Provide the [x, y] coordinate of the cell's center where the given text is located.  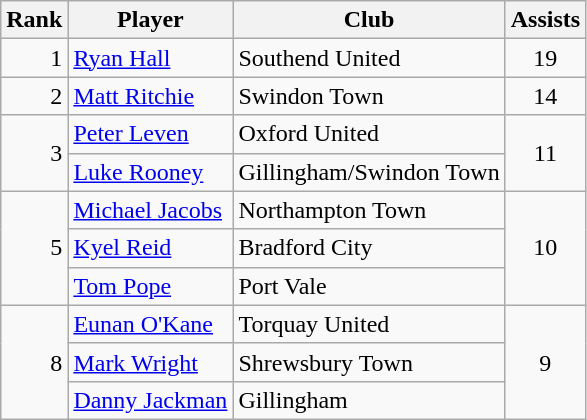
Rank [34, 20]
Luke Rooney [150, 172]
19 [545, 58]
11 [545, 153]
Shrewsbury Town [369, 362]
Peter Leven [150, 134]
Michael Jacobs [150, 210]
5 [34, 248]
Gillingham [369, 400]
Southend United [369, 58]
Eunan O'Kane [150, 324]
Player [150, 20]
Assists [545, 20]
Mark Wright [150, 362]
2 [34, 96]
Bradford City [369, 248]
Oxford United [369, 134]
Tom Pope [150, 286]
Kyel Reid [150, 248]
9 [545, 362]
10 [545, 248]
1 [34, 58]
Torquay United [369, 324]
Club [369, 20]
8 [34, 362]
Ryan Hall [150, 58]
Gillingham/Swindon Town [369, 172]
Northampton Town [369, 210]
Danny Jackman [150, 400]
3 [34, 153]
Port Vale [369, 286]
14 [545, 96]
Swindon Town [369, 96]
Matt Ritchie [150, 96]
